Provide the [x, y] coordinate of the cell's center where the given text is located.  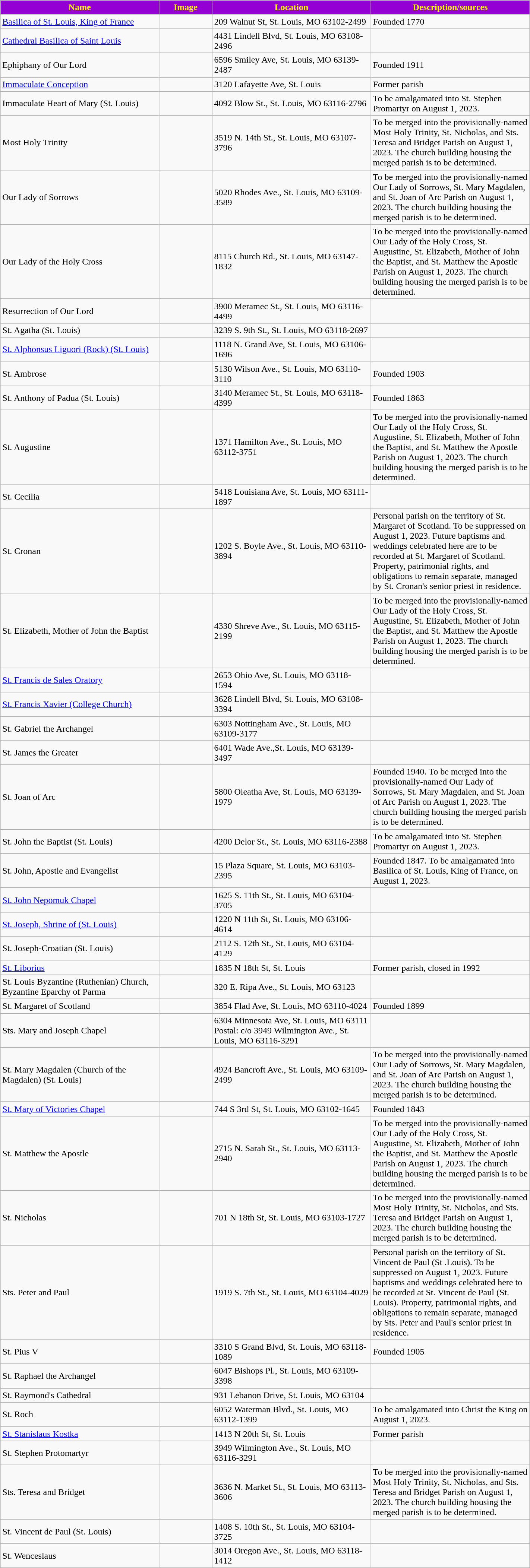
Sts. Mary and Joseph Chapel [80, 1030]
St. Francis Xavier (College Church) [80, 704]
Founded 1911 [450, 65]
St. Francis de Sales Oratory [80, 680]
Resurrection of Our Lord [80, 311]
3519 N. 14th St., St. Louis, MO 63107-3796 [291, 143]
5418 Louisiana Ave, St. Louis, MO 63111-1897 [291, 497]
15 Plaza Square, St. Louis, MO 63103-2395 [291, 871]
4092 Blow St., St. Louis, MO 63116-2796 [291, 104]
Founded 1770 [450, 22]
Ephiphany of Our Lord [80, 65]
1625 S. 11th St., St. Louis, MO 63104-3705 [291, 900]
3900 Meramec St., St. Louis, MO 63116-4499 [291, 311]
St. Louis Byzantine (Ruthenian) Church, Byzantine Eparchy of Parma [80, 987]
2653 Ohio Ave, St. Louis, MO 63118-1594 [291, 680]
St. Raymond's Cathedral [80, 1395]
St. John, Apostle and Evangelist [80, 871]
8115 Church Rd., St. Louis, MO 63147-1832 [291, 262]
St. Mary Magdalen (Church of the Magdalen) (St. Louis) [80, 1075]
1371 Hamilton Ave., St. Louis, MO 63112-3751 [291, 447]
St. Anthony of Padua (St. Louis) [80, 398]
St. Gabriel the Archangel [80, 729]
Our Lady of Sorrows [80, 197]
6596 Smiley Ave, St. Louis, MO 63139-2487 [291, 65]
744 S 3rd St, St. Louis, MO 63102-1645 [291, 1109]
St. James the Greater [80, 753]
St. John the Baptist (St. Louis) [80, 841]
St. Nicholas [80, 1218]
5800 Oleatha Ave, St. Louis, MO 63139-1979 [291, 797]
To be amalgamated into Christ the King on August 1, 2023. [450, 1414]
3014 Oregon Ave., St. Louis, MO 63118-1412 [291, 1556]
St. Raphael the Archangel [80, 1376]
1413 N 20th St, St. Louis [291, 1434]
St. Joseph-Croatian (St. Louis) [80, 948]
5020 Rhodes Ave., St. Louis, MO 63109-3589 [291, 197]
Basilica of St. Louis, King of France [80, 22]
6401 Wade Ave.,St. Louis, MO 63139-3497 [291, 753]
5130 Wilson Ave., St. Louis, MO 63110-3110 [291, 373]
Name [80, 7]
3140 Meramec St., St. Louis, MO 63118-4399 [291, 398]
St. Stanislaus Kostka [80, 1434]
1408 S. 10th St., St. Louis, MO 63104-3725 [291, 1531]
St. Elizabeth, Mother of John the Baptist [80, 631]
St. Ambrose [80, 373]
St. Alphonsus Liguori (Rock) (St. Louis) [80, 349]
6303 Nottingham Ave., St. Louis, MO 63109-3177 [291, 729]
3120 Lafayette Ave, St. Louis [291, 84]
St. John Nepomuk Chapel [80, 900]
1202 S. Boyle Ave., St. Louis, MO 63110-3894 [291, 551]
209 Walnut St, St. Louis, MO 63102-2499 [291, 22]
6304 Minnesota Ave, St. Louis, MO 63111Postal: c/o 3949 Wilmington Ave., St. Louis, MO 63116-3291 [291, 1030]
4924 Bancroft Ave., St. Louis, MO 63109-2499 [291, 1075]
Founded 1899 [450, 1006]
St. Cecilia [80, 497]
Founded 1847. To be amalgamated into Basilica of St. Louis, King of France, on August 1, 2023. [450, 871]
St. Mary of Victories Chapel [80, 1109]
St. Augustine [80, 447]
4431 Lindell Blvd, St. Louis, MO 63108-2496 [291, 41]
Founded 1905 [450, 1352]
1220 N 11th St, St. Louis, MO 63106-4614 [291, 924]
Founded 1843 [450, 1109]
931 Lebanon Drive, St. Louis, MO 63104 [291, 1395]
St. Agatha (St. Louis) [80, 330]
1835 N 18th St, St. Louis [291, 967]
St. Margaret of Scotland [80, 1006]
3636 N. Market St., St. Louis, MO 63113-3606 [291, 1492]
1919 S. 7th St., St. Louis, MO 63104-4029 [291, 1292]
Founded 1903 [450, 373]
Founded 1863 [450, 398]
Sts. Peter and Paul [80, 1292]
4200 Delor St., St. Louis, MO 63116-2388 [291, 841]
3310 S Grand Blvd, St. Louis, MO 63118-1089 [291, 1352]
Sts. Teresa and Bridget [80, 1492]
3628 Lindell Blvd, St. Louis, MO 63108-3394 [291, 704]
6052 Waterman Blvd., St. Louis, MO 63112-1399 [291, 1414]
6047 Bishops Pl., St. Louis, MO 63109-3398 [291, 1376]
Most Holy Trinity [80, 143]
3854 Flad Ave, St. Louis, MO 63110-4024 [291, 1006]
Cathedral Basilica of Saint Louis [80, 41]
St. Roch [80, 1414]
3239 S. 9th St., St. Louis, MO 63118-2697 [291, 330]
Image [186, 7]
St. Liborius [80, 967]
Former parish, closed in 1992 [450, 967]
320 E. Ripa Ave., St. Louis, MO 63123 [291, 987]
St. Pius V [80, 1352]
St. Joseph, Shrine of (St. Louis) [80, 924]
701 N 18th St, St. Louis, MO 63103-1727 [291, 1218]
2112 S. 12th St., St. Louis, MO 63104-4129 [291, 948]
3949 Wilmington Ave., St. Louis, MO 63116-3291 [291, 1453]
Location [291, 7]
St. Joan of Arc [80, 797]
1118 N. Grand Ave, St. Louis, MO 63106-1696 [291, 349]
2715 N. Sarah St., St. Louis, MO 63113-2940 [291, 1153]
4330 Shreve Ave., St. Louis, MO 63115-2199 [291, 631]
Immaculate Heart of Mary (St. Louis) [80, 104]
St. Vincent de Paul (St. Louis) [80, 1531]
St. Matthew the Apostle [80, 1153]
St. Cronan [80, 551]
St. Stephen Protomartyr [80, 1453]
St. Wenceslaus [80, 1556]
Description/sources [450, 7]
Our Lady of the Holy Cross [80, 262]
Immaculate Conception [80, 84]
